Return the [X, Y] coordinate for the center point of the cell that contains the specified text.  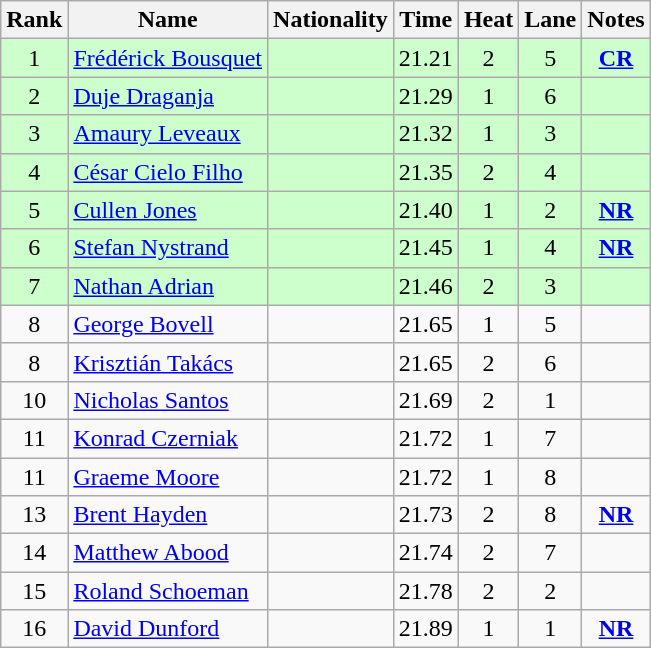
10 [34, 400]
Duje Draganja [168, 96]
21.40 [426, 210]
Krisztián Takács [168, 362]
Lane [550, 20]
Heat [488, 20]
Name [168, 20]
Notes [616, 20]
21.32 [426, 134]
Stefan Nystrand [168, 248]
César Cielo Filho [168, 172]
Cullen Jones [168, 210]
Nicholas Santos [168, 400]
21.69 [426, 400]
George Bovell [168, 324]
Konrad Czerniak [168, 438]
21.21 [426, 58]
21.45 [426, 248]
Amaury Leveaux [168, 134]
Brent Hayden [168, 515]
21.29 [426, 96]
CR [616, 58]
21.78 [426, 591]
14 [34, 553]
21.73 [426, 515]
Rank [34, 20]
Roland Schoeman [168, 591]
Frédérick Bousquet [168, 58]
13 [34, 515]
16 [34, 629]
Matthew Abood [168, 553]
Nathan Adrian [168, 286]
David Dunford [168, 629]
Graeme Moore [168, 477]
21.74 [426, 553]
21.89 [426, 629]
21.46 [426, 286]
Nationality [331, 20]
Time [426, 20]
21.35 [426, 172]
15 [34, 591]
